Return (X, Y) of the center of cell containing provided text 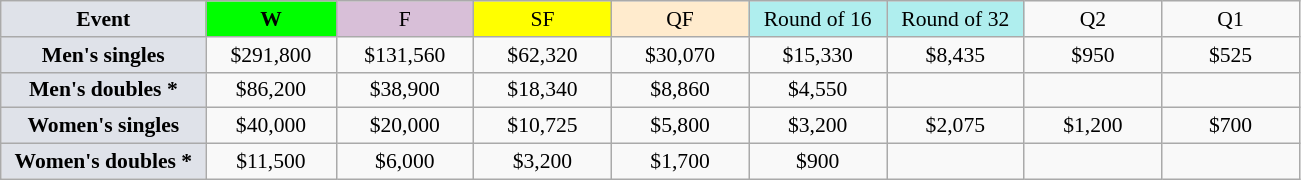
$11,500 (271, 162)
$15,330 (818, 55)
Round of 16 (818, 19)
$900 (818, 162)
$950 (1093, 55)
F (405, 19)
$30,070 (680, 55)
$86,200 (271, 90)
Event (104, 19)
$4,550 (818, 90)
$8,435 (955, 55)
QF (680, 19)
Round of 32 (955, 19)
$291,800 (271, 55)
Men's doubles * (104, 90)
$8,860 (680, 90)
$38,900 (405, 90)
$700 (1231, 126)
$20,000 (405, 126)
$40,000 (271, 126)
Men's singles (104, 55)
W (271, 19)
SF (543, 19)
Q1 (1231, 19)
$1,700 (680, 162)
$1,200 (1093, 126)
$5,800 (680, 126)
Women's singles (104, 126)
Q2 (1093, 19)
Women's doubles * (104, 162)
$10,725 (543, 126)
$6,000 (405, 162)
$131,560 (405, 55)
$2,075 (955, 126)
$62,320 (543, 55)
$525 (1231, 55)
$18,340 (543, 90)
